From the cell containing the given text, extract its center point as [X, Y] coordinate. 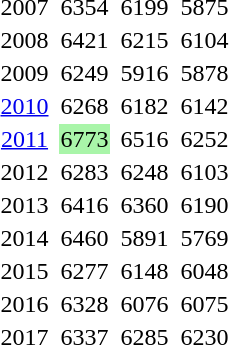
6416 [84, 205]
6773 [84, 139]
6182 [144, 106]
6421 [84, 40]
6328 [84, 304]
5916 [144, 73]
6516 [144, 139]
5891 [144, 238]
6076 [144, 304]
6148 [144, 271]
6283 [84, 172]
6215 [144, 40]
6268 [84, 106]
6360 [144, 205]
6460 [84, 238]
6248 [144, 172]
6249 [84, 73]
6277 [84, 271]
